Extract the (X, Y) coordinate from the center of the cell holding the provided text.  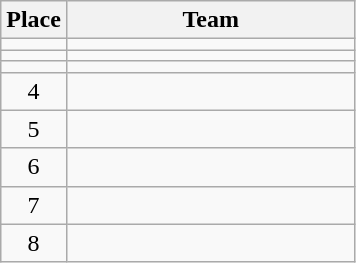
8 (34, 243)
Place (34, 20)
Team (210, 20)
5 (34, 129)
6 (34, 167)
7 (34, 205)
4 (34, 91)
